Output the (X, Y) coordinate of the center of the cell containing the given text.  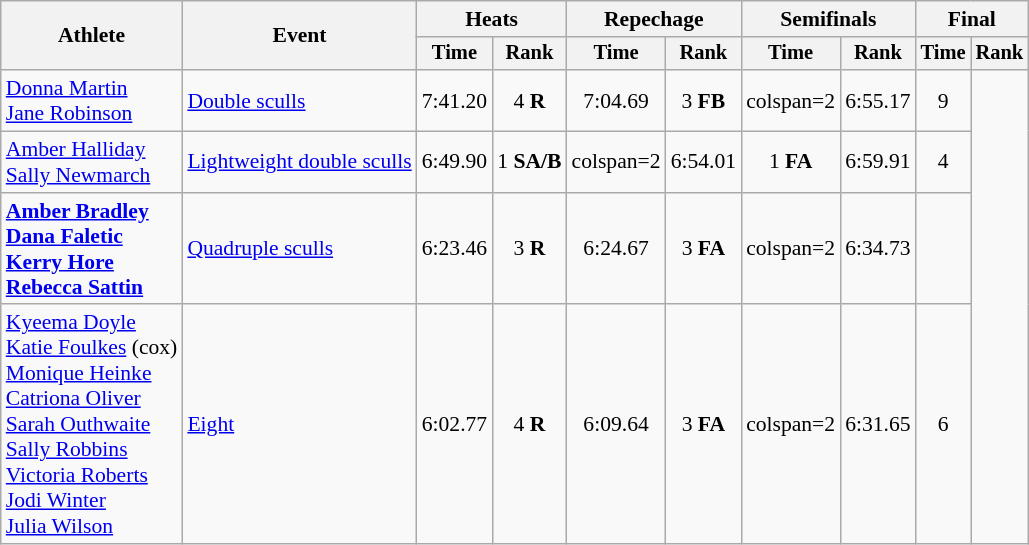
3 R (529, 249)
Amber HallidaySally Newmarch (92, 162)
Athlete (92, 36)
1 FA (790, 162)
Double sculls (299, 100)
Kyeema DoyleKatie Foulkes (cox)Monique HeinkeCatriona OliverSarah OuthwaiteSally RobbinsVictoria RobertsJodi WinterJulia Wilson (92, 425)
Final (972, 19)
6:02.77 (454, 425)
4 (944, 162)
6 (944, 425)
6:24.67 (616, 249)
6:31.65 (878, 425)
Eight (299, 425)
7:41.20 (454, 100)
Quadruple sculls (299, 249)
6:34.73 (878, 249)
1 SA/B (529, 162)
Heats (492, 19)
Lightweight double sculls (299, 162)
6:09.64 (616, 425)
6:54.01 (704, 162)
9 (944, 100)
6:55.17 (878, 100)
Repechage (654, 19)
3 FB (704, 100)
6:49.90 (454, 162)
Amber BradleyDana FaleticKerry HoreRebecca Sattin (92, 249)
Semifinals (828, 19)
6:23.46 (454, 249)
Event (299, 36)
7:04.69 (616, 100)
6:59.91 (878, 162)
Donna MartinJane Robinson (92, 100)
